Search for the cell housing the specified text and yield its (X, Y) center coordinate. 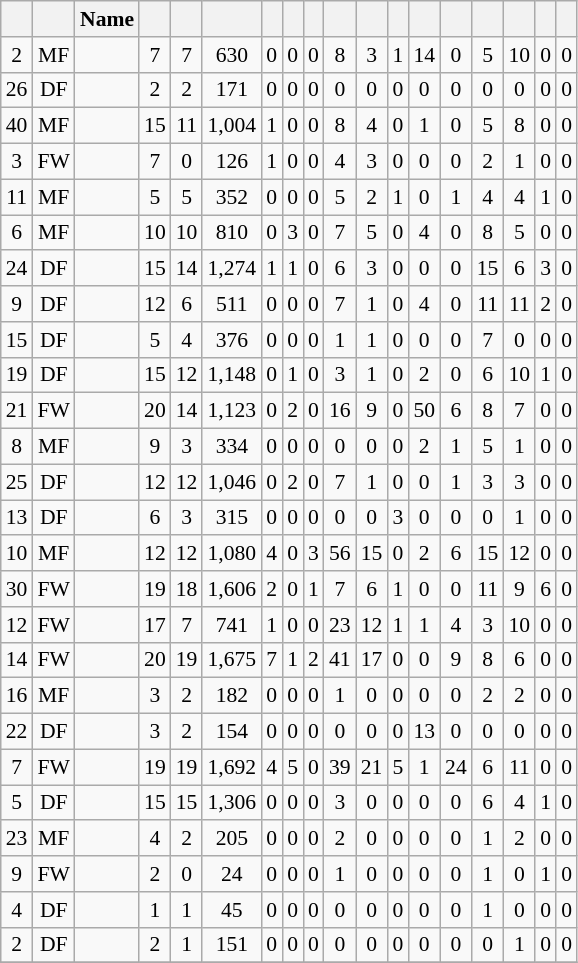
30 (17, 589)
1,606 (232, 589)
630 (232, 55)
1,274 (232, 269)
352 (232, 197)
182 (232, 696)
25 (17, 482)
151 (232, 945)
45 (232, 910)
26 (17, 90)
18 (187, 589)
1,675 (232, 660)
Name (107, 19)
22 (17, 732)
1,080 (232, 554)
154 (232, 732)
40 (17, 126)
315 (232, 518)
171 (232, 90)
376 (232, 340)
1,148 (232, 375)
1,306 (232, 803)
1,046 (232, 482)
334 (232, 447)
50 (424, 411)
56 (340, 554)
41 (340, 660)
1,123 (232, 411)
1,004 (232, 126)
511 (232, 304)
810 (232, 233)
205 (232, 839)
126 (232, 162)
1,692 (232, 767)
741 (232, 625)
39 (340, 767)
